Find where the given text appears and provide that cell's center as (x, y) coordinate. 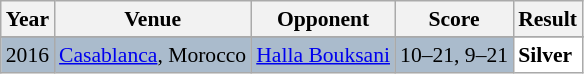
Casablanca, Morocco (152, 55)
2016 (28, 55)
Silver (548, 55)
Opponent (323, 19)
Score (454, 19)
10–21, 9–21 (454, 55)
Venue (152, 19)
Year (28, 19)
Result (548, 19)
Halla Bouksani (323, 55)
